Detect which cell encompasses the target text, then output its (X, Y) center coordinate. 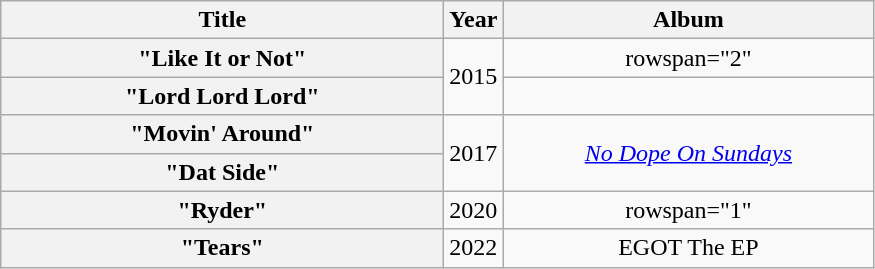
Title (222, 20)
2022 (474, 248)
No Dope On Sundays (688, 153)
2017 (474, 153)
2015 (474, 77)
"Like It or Not" (222, 58)
"Tears" (222, 248)
Year (474, 20)
rowspan="1" (688, 210)
rowspan="2" (688, 58)
EGOT The EP (688, 248)
"Lord Lord Lord" (222, 96)
Album (688, 20)
"Movin' Around" (222, 134)
"Ryder" (222, 210)
"Dat Side" (222, 172)
2020 (474, 210)
